Find where the given text appears and provide that cell's center as (x, y) coordinate. 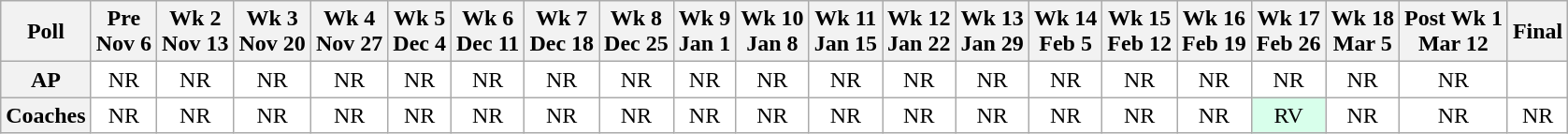
Wk 8Dec 25 (637, 32)
Final (1537, 32)
Wk 9Jan 1 (704, 32)
Wk 12Jan 22 (919, 32)
Post Wk 1Mar 12 (1453, 32)
Wk 11Jan 15 (845, 32)
Wk 2Nov 13 (195, 32)
Wk 10Jan 8 (772, 32)
Wk 6Dec 11 (487, 32)
AP (46, 80)
Wk 15Feb 12 (1140, 32)
Wk 16Feb 19 (1215, 32)
Poll (46, 32)
Wk 17Feb 26 (1288, 32)
PreNov 6 (123, 32)
Wk 4Nov 27 (349, 32)
RV (1288, 115)
Wk 7Dec 18 (562, 32)
Wk 3Nov 20 (272, 32)
Wk 14Feb 5 (1065, 32)
Wk 5Dec 4 (420, 32)
Wk 18Mar 5 (1362, 32)
Coaches (46, 115)
Wk 13Jan 29 (992, 32)
